Return the [X, Y] coordinate for the center point of the cell that contains the specified text.  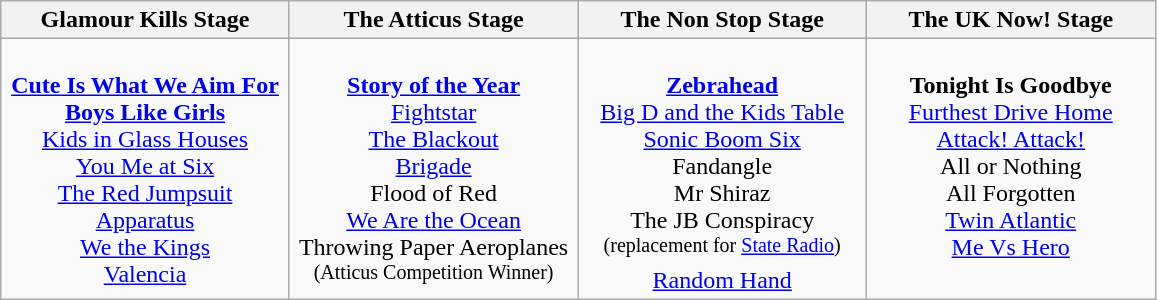
Story of the Year Fightstar The Blackout Brigade Flood of Red We Are the Ocean Throwing Paper Aeroplanes(Atticus Competition Winner) [434, 170]
Glamour Kills Stage [146, 20]
Tonight Is Goodbye Furthest Drive Home Attack! Attack! All or Nothing All Forgotten Twin Atlantic Me Vs Hero [1010, 170]
The Atticus Stage [434, 20]
Cute Is What We Aim For Boys Like Girls Kids in Glass Houses You Me at Six The Red Jumpsuit Apparatus We the Kings Valencia [146, 170]
The Non Stop Stage [722, 20]
The UK Now! Stage [1010, 20]
Zebrahead Big D and the Kids Table Sonic Boom Six Fandangle Mr Shiraz The JB Conspiracy(replacement for State Radio) Random Hand [722, 170]
